Scan for the cell matching the given text and deliver its (X, Y) coordinate at center. 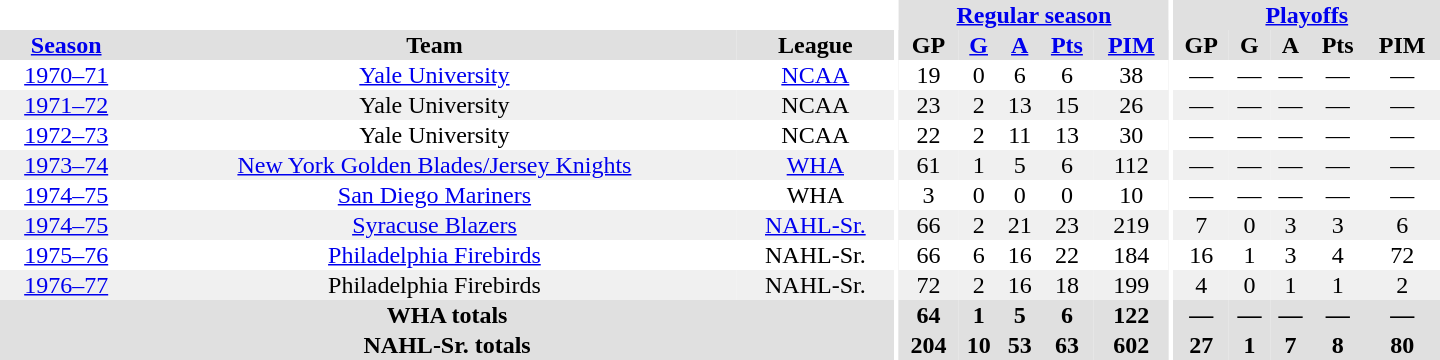
30 (1132, 135)
53 (1020, 345)
1976–77 (66, 285)
San Diego Mariners (434, 195)
1972–73 (66, 135)
1971–72 (66, 105)
NAHL-Sr. totals (447, 345)
Playoffs (1307, 15)
WHA totals (447, 315)
38 (1132, 75)
1970–71 (66, 75)
League (815, 45)
122 (1132, 315)
602 (1132, 345)
15 (1066, 105)
80 (1402, 345)
27 (1202, 345)
112 (1132, 165)
61 (928, 165)
1975–76 (66, 255)
New York Golden Blades/Jersey Knights (434, 165)
Syracuse Blazers (434, 225)
1973–74 (66, 165)
8 (1338, 345)
Season (66, 45)
21 (1020, 225)
64 (928, 315)
11 (1020, 135)
Regular season (1034, 15)
26 (1132, 105)
18 (1066, 285)
19 (928, 75)
219 (1132, 225)
199 (1132, 285)
184 (1132, 255)
Team (434, 45)
204 (928, 345)
63 (1066, 345)
